Extract the (X, Y) coordinate from the center of the cell holding the provided text.  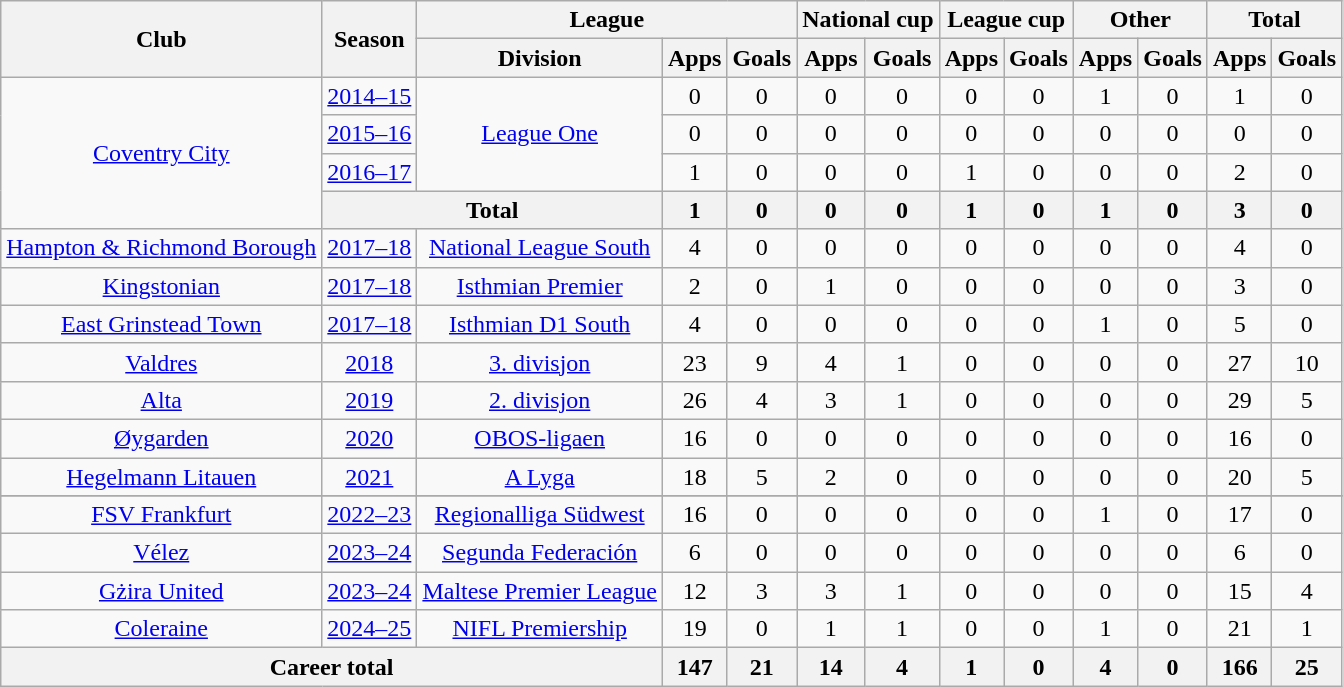
15 (1239, 591)
Isthmian Premier (540, 286)
Season (370, 39)
Vélez (162, 553)
Club (162, 39)
166 (1239, 667)
25 (1307, 667)
Alta (162, 400)
Coleraine (162, 629)
20 (1239, 477)
23 (694, 362)
3. divisjon (540, 362)
OBOS-ligaen (540, 438)
27 (1239, 362)
League One (540, 134)
Kingstonian (162, 286)
Øygarden (162, 438)
19 (694, 629)
29 (1239, 400)
National cup (868, 20)
2016–17 (370, 172)
Valdres (162, 362)
NIFL Premiership (540, 629)
2019 (370, 400)
East Grinstead Town (162, 324)
Coventry City (162, 153)
National League South (540, 248)
A Lyga (540, 477)
10 (1307, 362)
Regionalliga Südwest (540, 515)
2020 (370, 438)
League cup (1006, 20)
14 (831, 667)
18 (694, 477)
2. divisjon (540, 400)
Hampton & Richmond Borough (162, 248)
17 (1239, 515)
Isthmian D1 South (540, 324)
Gżira United (162, 591)
2022–23 (370, 515)
Segunda Federación (540, 553)
2014–15 (370, 96)
Career total (332, 667)
Other (1140, 20)
2018 (370, 362)
2024–25 (370, 629)
FSV Frankfurt (162, 515)
26 (694, 400)
Maltese Premier League (540, 591)
2021 (370, 477)
9 (762, 362)
147 (694, 667)
Division (540, 58)
2015–16 (370, 134)
12 (694, 591)
Hegelmann Litauen (162, 477)
League (607, 20)
